Pinpoint the cell where the given text exists, returning its [x, y] midpoint coordinate. 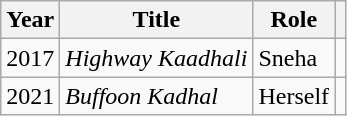
Buffoon Kadhal [156, 96]
2021 [30, 96]
Highway Kaadhali [156, 58]
2017 [30, 58]
Year [30, 20]
Herself [294, 96]
Role [294, 20]
Title [156, 20]
Sneha [294, 58]
